Identify which cell holds the provided text, then report its (x, y) central coordinate. 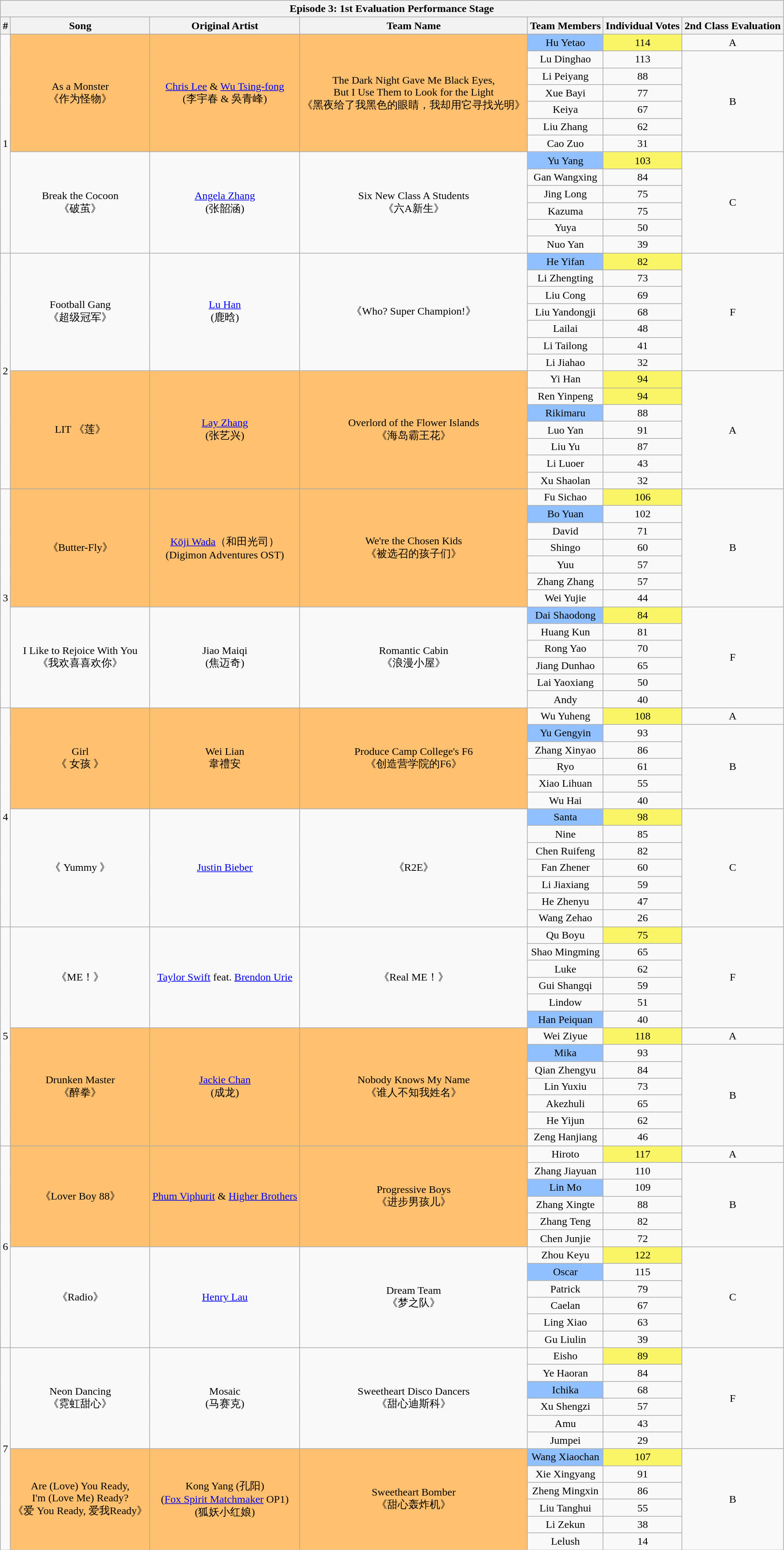
Are (Love) You Ready,I'm (Love Me) Ready?《爱 You Ready, 爱我Ready》 (81, 1499)
《Radio》 (81, 1297)
Zhang Xingte (565, 1204)
Amu (565, 1423)
Lin Mo (565, 1188)
Jackie Chan(成龙) (225, 1087)
71 (642, 531)
He Yifan (565, 262)
63 (642, 1323)
《ME！》 (81, 977)
Nuo Yan (565, 245)
Chen Ruifeng (565, 851)
Zhang Xinyao (565, 750)
Liu Zhang (565, 127)
Chris Lee & Wu Tsing-fong(李宇春 & 吳青峰) (225, 93)
87 (642, 446)
Fu Sichao (565, 497)
Angela Zhang(张韶涵) (225, 202)
Hu Yetao (565, 42)
Xie Xingyang (565, 1474)
Break the Cocoon《破茧》 (81, 202)
Romantic Cabin《浪漫小屋》 (413, 657)
Li Jiahao (565, 362)
Sweetheart Bomber《甜心轰炸机》 (413, 1499)
79 (642, 1289)
Zeng Hanjiang (565, 1137)
31 (642, 143)
Qian Zhengyu (565, 1070)
Fan Zhener (565, 868)
Jiao Maiqi(焦迈奇) (225, 657)
Produce Camp College's F6《创造营学院的F6》 (413, 758)
103 (642, 160)
Progressive Boys《进步男孩儿》 (413, 1196)
Wu Yuheng (565, 716)
Andy (565, 699)
Football Gang《超级冠军》 (81, 312)
Mosaic(马赛克) (225, 1398)
Li Zekun (565, 1524)
117 (642, 1154)
Phum Viphurit & Higher Brothers (225, 1196)
Liu Tanghui (565, 1508)
Jing Long (565, 194)
《R2E》 (413, 868)
2 (5, 371)
Ren Yinpeng (565, 396)
114 (642, 42)
4 (5, 817)
Yu Yang (565, 160)
110 (642, 1171)
7 (5, 1449)
Li Peiyang (565, 76)
85 (642, 834)
Gui Shangqi (565, 985)
LIT 《莲》 (81, 430)
Gan Wangxing (565, 177)
Huang Kun (565, 632)
Liu Yandongji (565, 312)
Dream Team《梦之队》 (413, 1297)
Wu Hai (565, 800)
Wei Yujie (565, 598)
26 (642, 918)
Xu Shengzi (565, 1407)
Original Artist (225, 26)
Ling Xiao (565, 1323)
Han Peiquan (565, 1019)
Cao Zuo (565, 143)
Shingo (565, 548)
61 (642, 767)
Nine (565, 834)
51 (642, 1002)
Yu Gengyin (565, 733)
Sweetheart Disco Dancers《甜心迪斯科》 (413, 1398)
Dai Shaodong (565, 615)
Yuya (565, 228)
Kazuma (565, 211)
98 (642, 817)
《Who? Super Champion!》 (413, 312)
Zhang Teng (565, 1221)
# (5, 26)
77 (642, 93)
Yi Han (565, 379)
Luke (565, 969)
The Dark Night Gave Me Black Eyes,But I Use Them to Look for the Light《黑夜给了我黑色的眼睛，我却用它寻找光明》 (413, 93)
Lelush (565, 1541)
Shao Mingming (565, 952)
Zheng Mingxin (565, 1491)
113 (642, 59)
Li Luoer (565, 463)
Jumpei (565, 1440)
He Yijun (565, 1120)
81 (642, 632)
Oscar (565, 1272)
Taylor Swift feat. Brendon Urie (225, 977)
Episode 3: 1st Evaluation Performance Stage (392, 9)
Wei Lian韋禮安 (225, 758)
Keiya (565, 110)
1 (5, 143)
89 (642, 1356)
《Lover Boy 88》 (81, 1196)
102 (642, 514)
Santa (565, 817)
Luo Yan (565, 430)
Kong Yang (孔阳)(Fox Spirit Matchmaker OP1)(狐妖小红娘) (225, 1499)
Liu Yu (565, 446)
Zhang Zhang (565, 581)
2nd Class Evaluation (733, 26)
Rong Yao (565, 649)
Overlord of the Flower Islands《海岛霸王花》 (413, 430)
I Like to Rejoice With You《我欢喜喜欢你》 (81, 657)
Zhou Keyu (565, 1255)
Eisho (565, 1356)
Li Jiaxiang (565, 885)
Chen Junjie (565, 1238)
44 (642, 598)
Kōji Wada（和田光司）(Digimon Adventures OST) (225, 548)
107 (642, 1457)
Zhang Jiayuan (565, 1171)
Rikimaru (565, 413)
Gu Liulin (565, 1339)
Li Tailong (565, 346)
Individual Votes (642, 26)
41 (642, 346)
We're the Chosen Kids《被选召的孩子们》 (413, 548)
Drunken Master《醉拳》 (81, 1087)
47 (642, 901)
As a Monster《作为怪物》 (81, 93)
Qu Boyu (565, 935)
3 (5, 598)
Lai Yaoxiang (565, 682)
38 (642, 1524)
Wang Zehao (565, 918)
118 (642, 1036)
72 (642, 1238)
5 (5, 1036)
70 (642, 649)
Song (81, 26)
46 (642, 1137)
109 (642, 1188)
Lu Han(鹿晗) (225, 312)
108 (642, 716)
He Zhenyu (565, 901)
Team Members (565, 26)
Liu Cong (565, 295)
Li Zhengting (565, 278)
Nobody Knows My Name《谁人不知我姓名》 (413, 1087)
David (565, 531)
Neon Dancing《霓虹甜心》 (81, 1398)
Mika (565, 1053)
48 (642, 329)
Henry Lau (225, 1297)
Bo Yuan (565, 514)
Ye Haoran (565, 1373)
Yuu (565, 565)
《Real ME！》 (413, 977)
Patrick (565, 1289)
69 (642, 295)
Wei Ziyue (565, 1036)
Ryo (565, 767)
《Butter-Fly》 (81, 548)
Lindow (565, 1002)
Justin Bieber (225, 868)
Hiroto (565, 1154)
Xiao Lihuan (565, 784)
Team Name (413, 26)
Xu Shaolan (565, 480)
Lailai (565, 329)
Jiang Dunhao (565, 665)
Lay Zhang(张艺兴) (225, 430)
Xue Bayi (565, 93)
14 (642, 1541)
Ichika (565, 1390)
115 (642, 1272)
Six New Class A Students《六A新生》 (413, 202)
Girl《 女孩 》 (81, 758)
Wang Xiaochan (565, 1457)
122 (642, 1255)
Lu Dinghao (565, 59)
Akezhuli (565, 1104)
6 (5, 1247)
29 (642, 1440)
106 (642, 497)
《 Yummy 》 (81, 868)
Lin Yuxiu (565, 1087)
Caelan (565, 1306)
